Find where the given text appears and provide that cell's center as (x, y) coordinate. 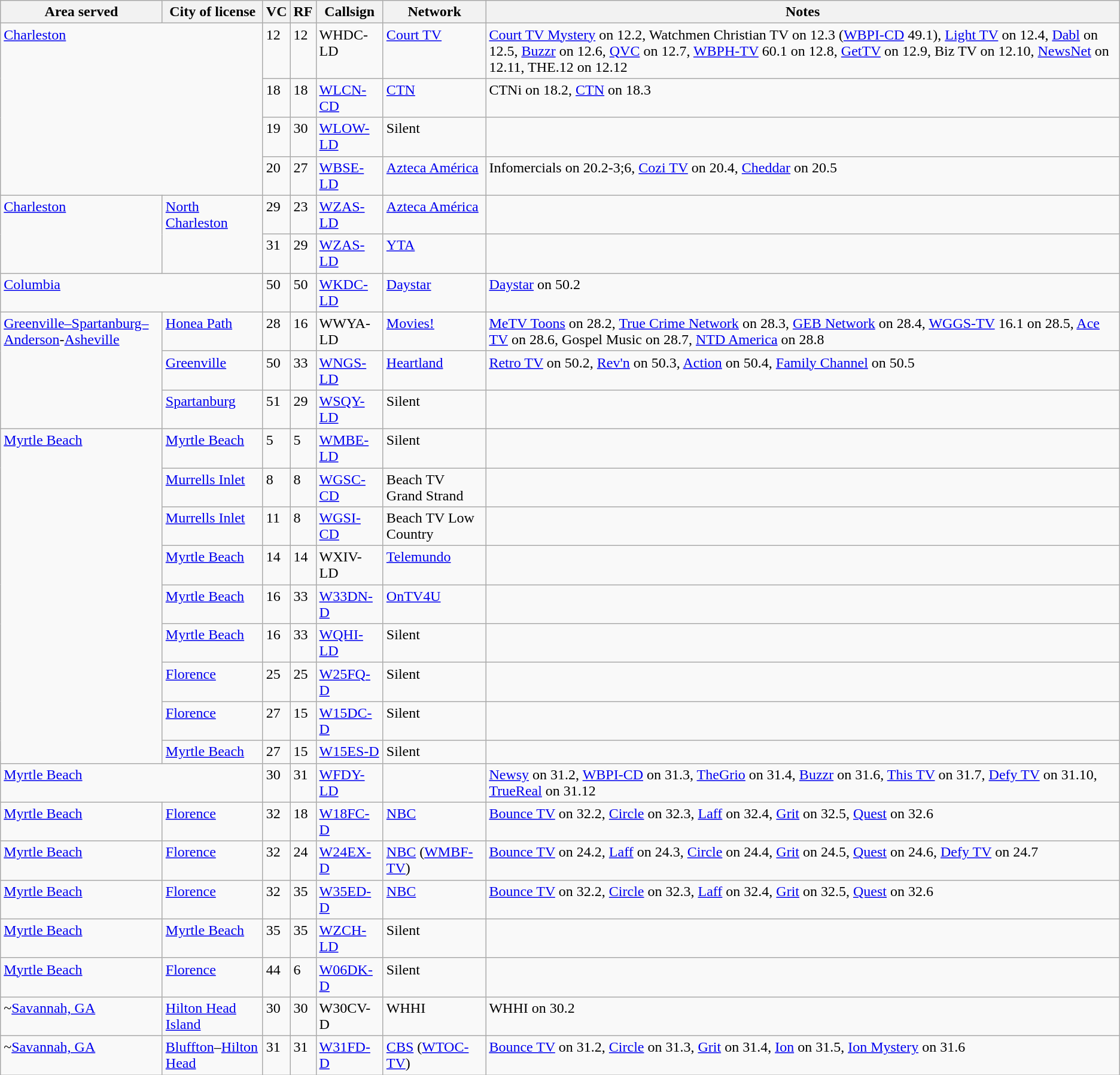
11 (276, 527)
Retro TV on 50.2, Rev'n on 50.3, Action on 50.4, Family Channel on 50.5 (803, 370)
W30CV-D (349, 1016)
W18FC-D (349, 821)
Daystar (434, 292)
Beach TV Grand Strand (434, 487)
VC (276, 12)
Bluffton–Hilton Head (212, 1055)
WHHI (434, 1016)
WBSE-LD (349, 176)
Heartland (434, 370)
6 (303, 977)
Network (434, 12)
WLOW-LD (349, 136)
Newsy on 31.2, WBPI-CD on 31.3, TheGrio on 31.4, Buzzr on 31.6, This TV on 31.7, Defy TV on 31.10, TrueReal on 31.12 (803, 783)
W06DK-D (349, 977)
WFDY-LD (349, 783)
Bounce TV on 31.2, Circle on 31.3, Grit on 31.4, Ion on 31.5, Ion Mystery on 31.6 (803, 1055)
23 (303, 214)
MeTV Toons on 28.2, True Crime Network on 28.3, GEB Network on 28.4, WGGS-TV 16.1 on 28.5, Ace TV on 28.6, Gospel Music on 28.7, NTD America on 28.8 (803, 332)
WWYA-LD (349, 332)
W31FD-D (349, 1055)
Beach TV Low Country (434, 527)
CTNi on 18.2, CTN on 18.3 (803, 98)
W15DC-D (349, 721)
Greenville (212, 370)
WSQY-LD (349, 409)
WNGS-LD (349, 370)
WMBE-LD (349, 448)
Spartanburg (212, 409)
W15ES-D (349, 752)
Telemundo (434, 565)
Hilton Head Island (212, 1016)
W24EX-D (349, 861)
WHDC-LD (349, 51)
WGSC-CD (349, 487)
City of license (212, 12)
Columbia (132, 292)
28 (276, 332)
Honea Path (212, 332)
WXIV-LD (349, 565)
Greenville–Spartanburg–Anderson-Asheville (81, 370)
WLCN-CD (349, 98)
YTA (434, 254)
OnTV4U (434, 605)
51 (276, 409)
WZCH-LD (349, 939)
CTN (434, 98)
NBC (WMBF-TV) (434, 861)
Notes (803, 12)
Court TV (434, 51)
WQHI-LD (349, 643)
Movies! (434, 332)
20 (276, 176)
24 (303, 861)
Bounce TV on 24.2, Laff on 24.3, Circle on 24.4, Grit on 24.5, Quest on 24.6, Defy TV on 24.7 (803, 861)
W33DN-D (349, 605)
WKDC-LD (349, 292)
CBS (WTOC-TV) (434, 1055)
W25FQ-D (349, 682)
44 (276, 977)
Daystar on 50.2 (803, 292)
19 (276, 136)
RF (303, 12)
WGSI-CD (349, 527)
W35ED-D (349, 899)
WHHI on 30.2 (803, 1016)
Area served (81, 12)
North Charleston (212, 234)
Callsign (349, 12)
Infomercials on 20.2-3;6, Cozi TV on 20.4, Cheddar on 20.5 (803, 176)
